Identify which cell holds the provided text, then report its [x, y] central coordinate. 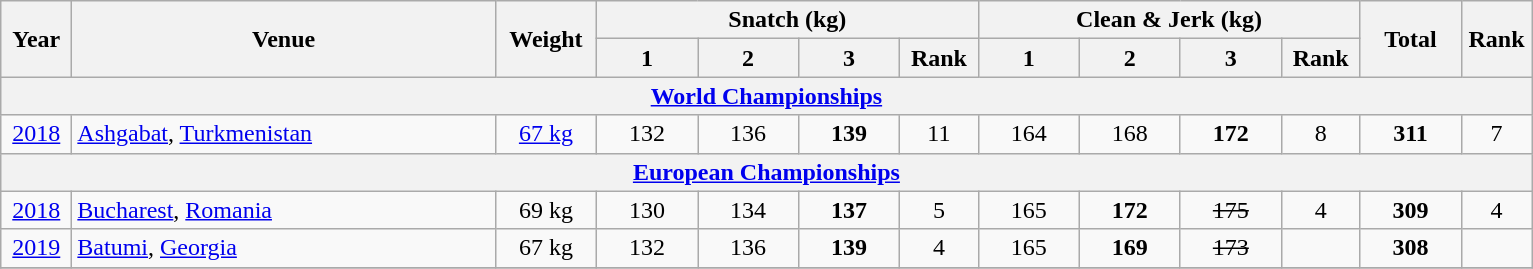
Weight [546, 39]
130 [646, 210]
69 kg [546, 210]
7 [1496, 134]
169 [1130, 248]
Ashgabat, Turkmenistan [284, 134]
308 [1410, 248]
173 [1230, 248]
134 [748, 210]
Batumi, Georgia [284, 248]
Venue [284, 39]
Clean & Jerk (kg) [1169, 20]
2019 [36, 248]
311 [1410, 134]
Bucharest, Romania [284, 210]
8 [1320, 134]
164 [1028, 134]
European Championships [766, 172]
World Championships [766, 96]
168 [1130, 134]
Year [36, 39]
5 [940, 210]
Total [1410, 39]
137 [850, 210]
11 [940, 134]
Snatch (kg) [787, 20]
175 [1230, 210]
309 [1410, 210]
